Find where the given text appears and provide that cell's center as (X, Y) coordinate. 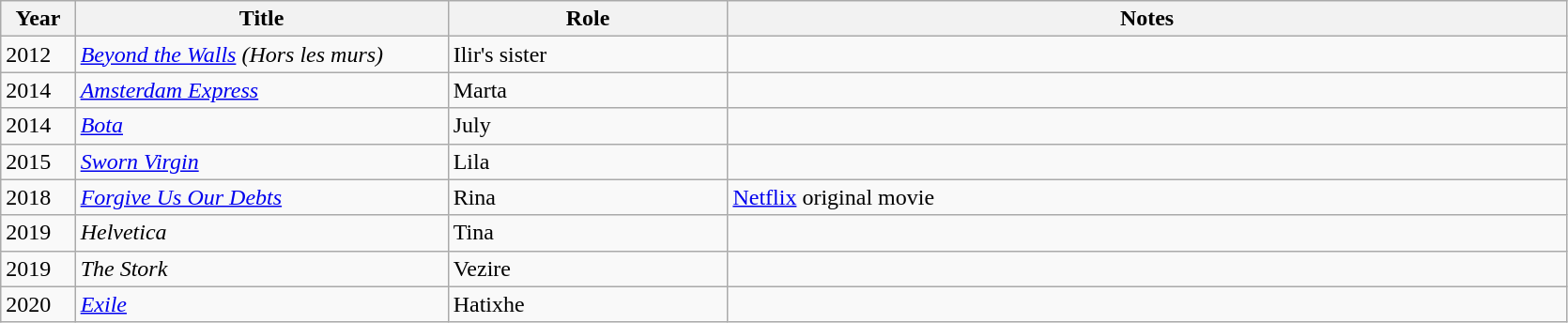
Lila (588, 161)
Tina (588, 233)
Marta (588, 90)
Amsterdam Express (261, 90)
Sworn Virgin (261, 161)
Year (38, 19)
Beyond the Walls (Hors les murs) (261, 54)
Exile (261, 304)
Helvetica (261, 233)
2018 (38, 197)
2012 (38, 54)
2020 (38, 304)
Bota (261, 126)
Vezire (588, 269)
Role (588, 19)
2015 (38, 161)
The Stork (261, 269)
Title (261, 19)
Rina (588, 197)
Forgive Us Our Debts (261, 197)
July (588, 126)
Netflix original movie (1147, 197)
Hatixhe (588, 304)
Ilir's sister (588, 54)
Notes (1147, 19)
